For the text-containing cell, return its midpoint in (x, y) coordinate format. 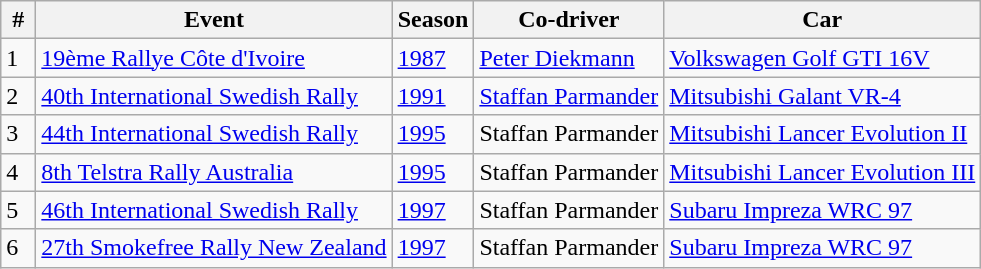
4 (18, 172)
1991 (433, 96)
46th International Swedish Rally (214, 210)
6 (18, 248)
Event (214, 20)
1 (18, 58)
# (18, 20)
2 (18, 96)
27th Smokefree Rally New Zealand (214, 248)
Mitsubishi Lancer Evolution III (822, 172)
8th Telstra Rally Australia (214, 172)
Co-driver (569, 20)
3 (18, 134)
Car (822, 20)
Season (433, 20)
Volkswagen Golf GTI 16V (822, 58)
40th International Swedish Rally (214, 96)
Peter Diekmann (569, 58)
Mitsubishi Lancer Evolution II (822, 134)
19ème Rallye Côte d'Ivoire (214, 58)
1987 (433, 58)
44th International Swedish Rally (214, 134)
5 (18, 210)
Mitsubishi Galant VR-4 (822, 96)
